Return the [X, Y] coordinate for the center point of the cell that contains the specified text.  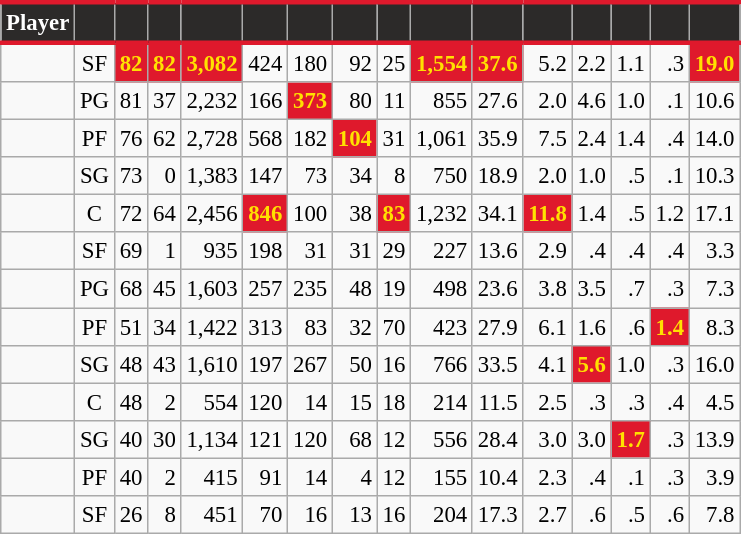
121 [266, 439]
15 [354, 402]
4.6 [592, 101]
2.5 [548, 402]
4.5 [714, 402]
1,603 [212, 289]
3.5 [592, 289]
10.3 [714, 176]
2,232 [212, 101]
7.3 [714, 289]
4 [354, 477]
4.1 [548, 364]
267 [310, 364]
50 [354, 364]
451 [212, 515]
17.3 [497, 515]
2.3 [548, 477]
5.6 [592, 364]
180 [310, 62]
7.8 [714, 515]
2.4 [592, 139]
1.1 [630, 62]
373 [310, 101]
197 [266, 364]
11 [394, 101]
1,554 [442, 62]
19 [394, 289]
10.6 [714, 101]
91 [266, 477]
16.0 [714, 364]
423 [442, 327]
18.9 [497, 176]
2.2 [592, 62]
7.5 [548, 139]
2.7 [548, 515]
80 [354, 101]
51 [130, 327]
1,383 [212, 176]
43 [164, 364]
0 [164, 176]
11.8 [548, 214]
147 [266, 176]
5.2 [548, 62]
72 [130, 214]
1,232 [442, 214]
37.6 [497, 62]
1 [164, 251]
13.9 [714, 439]
32 [354, 327]
3.9 [714, 477]
2.9 [548, 251]
155 [442, 477]
Player [38, 22]
37 [164, 101]
182 [310, 139]
17.1 [714, 214]
81 [130, 101]
100 [310, 214]
27.9 [497, 327]
1,422 [212, 327]
424 [266, 62]
2,456 [212, 214]
38 [354, 214]
415 [212, 477]
750 [442, 176]
1.2 [670, 214]
13 [354, 515]
28.4 [497, 439]
35.9 [497, 139]
10.4 [497, 477]
13.6 [497, 251]
33.5 [497, 364]
1,610 [212, 364]
855 [442, 101]
92 [354, 62]
1,061 [442, 139]
45 [164, 289]
235 [310, 289]
227 [442, 251]
69 [130, 251]
25 [394, 62]
104 [354, 139]
27.6 [497, 101]
556 [442, 439]
3,082 [212, 62]
313 [266, 327]
568 [266, 139]
11.5 [497, 402]
30 [164, 439]
498 [442, 289]
204 [442, 515]
214 [442, 402]
19.0 [714, 62]
23.6 [497, 289]
14.0 [714, 139]
6.1 [548, 327]
3.8 [548, 289]
18 [394, 402]
.7 [630, 289]
166 [266, 101]
1,134 [212, 439]
62 [164, 139]
1.6 [592, 327]
8.3 [714, 327]
766 [442, 364]
846 [266, 214]
64 [164, 214]
2,728 [212, 139]
257 [266, 289]
935 [212, 251]
198 [266, 251]
76 [130, 139]
26 [130, 515]
1.7 [630, 439]
554 [212, 402]
34.1 [497, 214]
29 [394, 251]
3.3 [714, 251]
